Capture the cell that displays the provided text and extract its [X, Y] central coordinate. 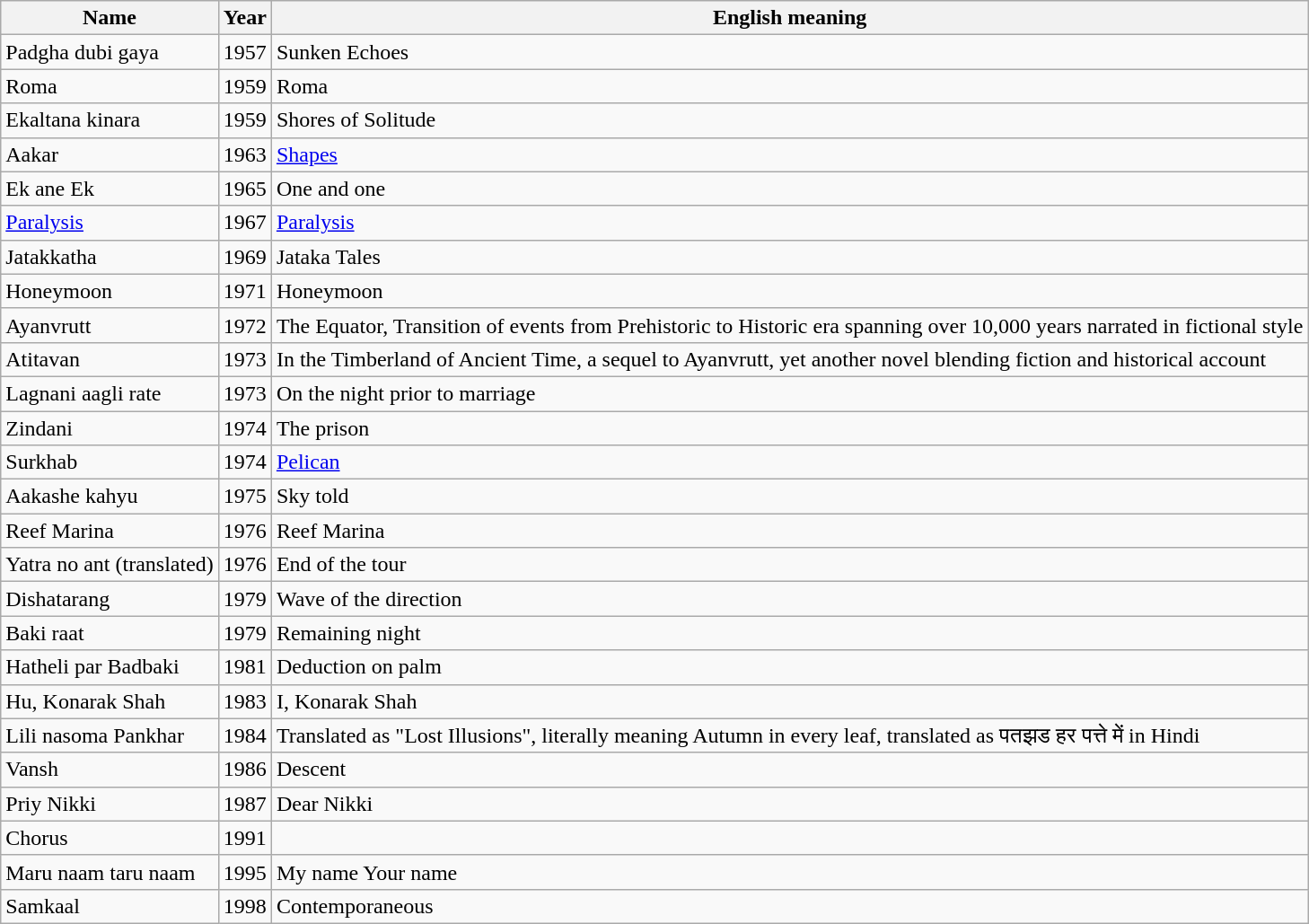
Samkaal [110, 906]
End of the tour [790, 565]
I, Konarak Shah [790, 701]
1969 [244, 257]
Ek ane Ek [110, 189]
One and one [790, 189]
1991 [244, 838]
1981 [244, 667]
Shapes [790, 154]
1965 [244, 189]
Sky told [790, 497]
1984 [244, 735]
Maru naam taru naam [110, 872]
Dear Nikki [790, 804]
Year [244, 18]
The prison [790, 428]
Shores of Solitude [790, 120]
Name [110, 18]
Wave of the direction [790, 599]
Remaining night [790, 633]
1967 [244, 223]
Jatakkatha [110, 257]
Translated as "Lost Illusions", literally meaning Autumn in every leaf, translated as पतझड हर पत्ते में in Hindi [790, 735]
Jataka Tales [790, 257]
English meaning [790, 18]
Zindani [110, 428]
1998 [244, 906]
Chorus [110, 838]
Dishatarang [110, 599]
On the night prior to marriage [790, 393]
Ekaltana kinara [110, 120]
Sunken Echoes [790, 52]
Atitavan [110, 359]
Pelican [790, 462]
Deduction on palm [790, 667]
Hu, Konarak Shah [110, 701]
Lagnani aagli rate [110, 393]
1971 [244, 291]
Ayanvrutt [110, 325]
My name Your name [790, 872]
Baki raat [110, 633]
1975 [244, 497]
Aakashe kahyu [110, 497]
1987 [244, 804]
Descent [790, 770]
Vansh [110, 770]
Priy Nikki [110, 804]
1986 [244, 770]
Surkhab [110, 462]
1983 [244, 701]
1957 [244, 52]
Yatra no ant (translated) [110, 565]
1972 [244, 325]
Padgha dubi gaya [110, 52]
1995 [244, 872]
In the Timberland of Ancient Time, a sequel to Ayanvrutt, yet another novel blending fiction and historical account [790, 359]
Aakar [110, 154]
The Equator, Transition of events from Prehistoric to Historic era spanning over 10,000 years narrated in fictional style [790, 325]
1963 [244, 154]
Contemporaneous [790, 906]
Lili nasoma Pankhar [110, 735]
Hatheli par Badbaki [110, 667]
